Pinpoint the cell where the given text exists, returning its [X, Y] midpoint coordinate. 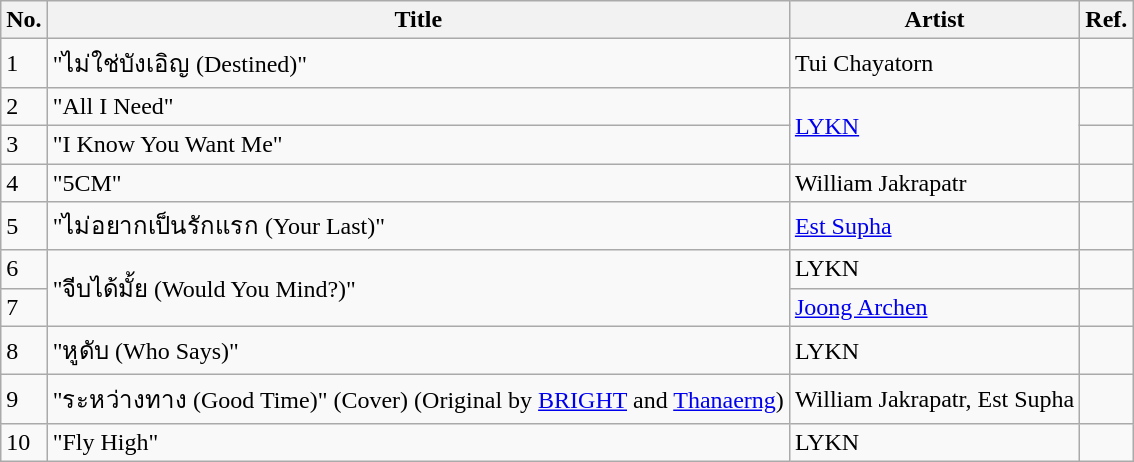
7 [24, 307]
"จีบได้มั้ย (Would You Mind?)" [418, 288]
"ไม่อยากเป็นรักแรก (Your Last)" [418, 226]
No. [24, 20]
4 [24, 183]
Tui Chayatorn [934, 64]
"I Know You Want Me" [418, 144]
5 [24, 226]
Est Supha [934, 226]
William Jakrapatr [934, 183]
Joong Archen [934, 307]
Title [418, 20]
Ref. [1106, 20]
1 [24, 64]
Artist [934, 20]
8 [24, 350]
"Fly High" [418, 442]
"ระหว่างทาง (Good Time)" (Cover) (Original by BRIGHT and Thanaerng) [418, 400]
"หูดับ (Who Says)" [418, 350]
9 [24, 400]
6 [24, 269]
"5CM" [418, 183]
"ไม่ใช่บังเอิญ (Destined)" [418, 64]
William Jakrapatr, Est Supha [934, 400]
"All I Need" [418, 106]
10 [24, 442]
2 [24, 106]
3 [24, 144]
